Determine the (X, Y) coordinate at the center of the cell enclosing the given text.  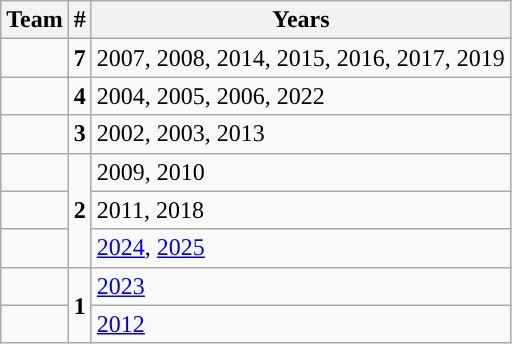
2007, 2008, 2014, 2015, 2016, 2017, 2019 (300, 58)
2 (80, 210)
3 (80, 134)
1 (80, 305)
4 (80, 96)
2012 (300, 324)
2009, 2010 (300, 172)
2024, 2025 (300, 248)
Team (35, 20)
2004, 2005, 2006, 2022 (300, 96)
# (80, 20)
7 (80, 58)
2023 (300, 286)
2011, 2018 (300, 210)
Years (300, 20)
2002, 2003, 2013 (300, 134)
